Locate the cell with the specified text and output its (X, Y) center coordinate. 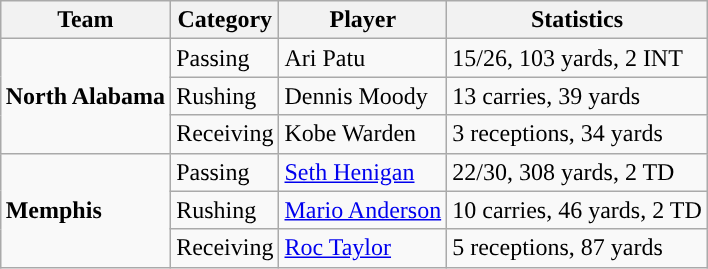
5 receptions, 87 yards (578, 248)
Player (363, 20)
22/30, 308 yards, 2 TD (578, 172)
Roc Taylor (363, 248)
North Alabama (85, 96)
10 carries, 46 yards, 2 TD (578, 210)
15/26, 103 yards, 2 INT (578, 58)
3 receptions, 34 yards (578, 134)
Mario Anderson (363, 210)
Team (85, 20)
Category (225, 20)
Kobe Warden (363, 134)
13 carries, 39 yards (578, 96)
Ari Patu (363, 58)
Memphis (85, 210)
Dennis Moody (363, 96)
Seth Henigan (363, 172)
Statistics (578, 20)
